For the text-containing cell, return its midpoint in (x, y) coordinate format. 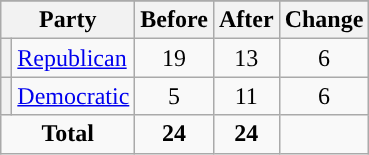
Change (324, 20)
Party (68, 20)
19 (174, 58)
Before (174, 20)
11 (246, 96)
After (246, 20)
Republican (74, 58)
Democratic (74, 96)
Total (68, 134)
5 (174, 96)
13 (246, 58)
